For the text-containing cell, return its midpoint in [x, y] coordinate format. 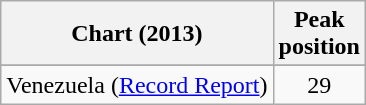
Peakposition [319, 34]
29 [319, 85]
Chart (2013) [137, 34]
Venezuela (Record Report) [137, 85]
